For the text-containing cell, return its midpoint in [x, y] coordinate format. 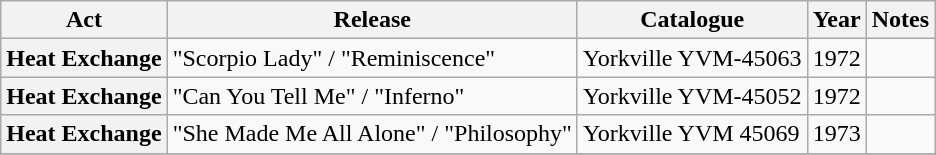
Yorkville YVM 45069 [692, 134]
Catalogue [692, 20]
1973 [836, 134]
Year [836, 20]
"She Made Me All Alone" / "Philosophy" [372, 134]
Yorkville YVM-45063 [692, 58]
Release [372, 20]
Act [84, 20]
"Can You Tell Me" / "Inferno" [372, 96]
"Scorpio Lady" / "Reminiscence" [372, 58]
Notes [900, 20]
Yorkville YVM-45052 [692, 96]
